Provide the (x, y) coordinate of the cell's center where the given text is located.  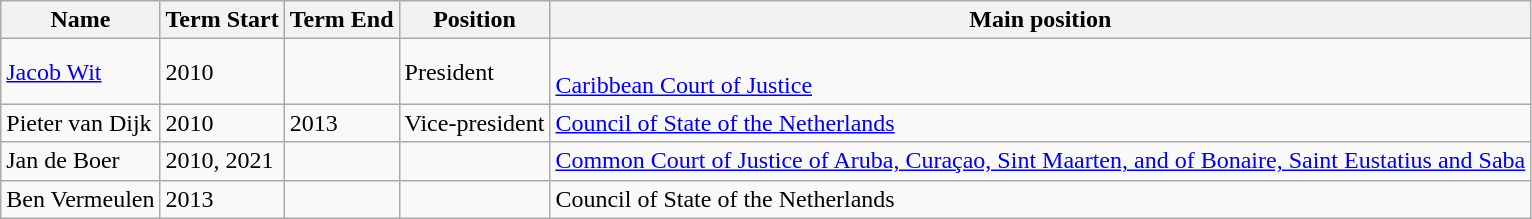
Term Start (222, 20)
Position (474, 20)
Ben Vermeulen (80, 199)
Jacob Wit (80, 72)
Common Court of Justice of Aruba, Curaçao, Sint Maarten, and of Bonaire, Saint Eustatius and Saba (1040, 161)
Pieter van Dijk (80, 123)
Term End (342, 20)
Jan de Boer (80, 161)
President (474, 72)
Main position (1040, 20)
Vice-president (474, 123)
Caribbean Court of Justice (1040, 72)
2010, 2021 (222, 161)
Name (80, 20)
